From the cell containing the given text, extract its center point as [x, y] coordinate. 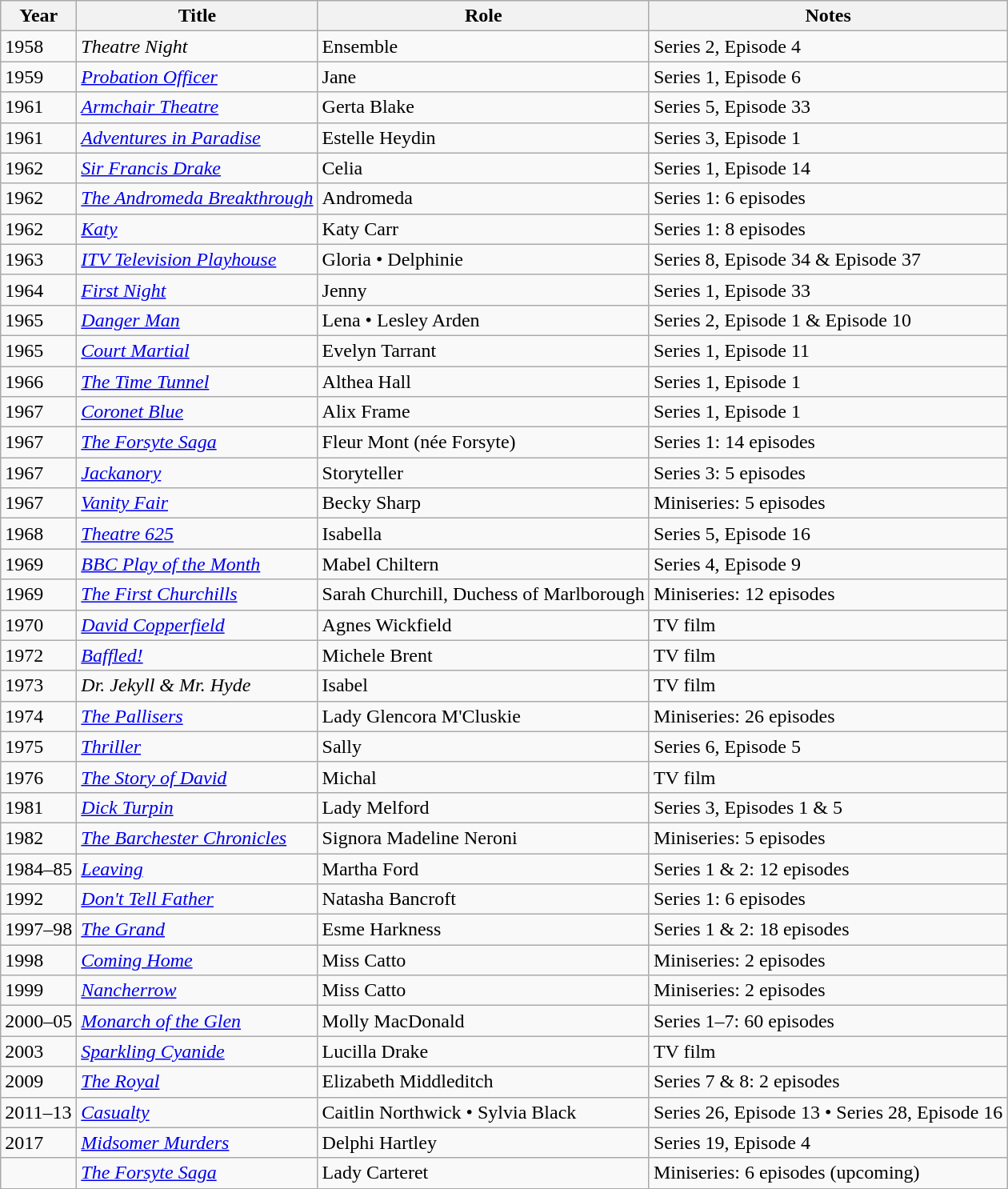
Role [483, 16]
Series 7 & 8: 2 episodes [827, 1082]
Miniseries: 12 episodes [827, 594]
Esme Harkness [483, 930]
Agnes Wickfield [483, 625]
Notes [827, 16]
Series 8, Episode 34 & Episode 37 [827, 259]
Sir Francis Drake [197, 168]
Series 19, Episode 4 [827, 1143]
Series 3: 5 episodes [827, 473]
2009 [38, 1082]
Adventures in Paradise [197, 138]
Court Martial [197, 350]
Fleur Mont (née Forsyte) [483, 442]
Series 3, Episodes 1 & 5 [827, 807]
Mabel Chiltern [483, 564]
Series 1, Episode 6 [827, 77]
Molly MacDonald [483, 1021]
1975 [38, 747]
Series 5, Episode 16 [827, 534]
Becky Sharp [483, 503]
1982 [38, 838]
1976 [38, 777]
Sparkling Cyanide [197, 1051]
Monarch of the Glen [197, 1021]
Baffled! [197, 655]
1992 [38, 899]
Evelyn Tarrant [483, 350]
Elizabeth Middleditch [483, 1082]
1968 [38, 534]
1997–98 [38, 930]
Andromeda [483, 198]
1981 [38, 807]
Miniseries: 6 episodes (upcoming) [827, 1173]
Series 1 & 2: 12 episodes [827, 868]
Don't Tell Father [197, 899]
Isabella [483, 534]
David Copperfield [197, 625]
Caitlin Northwick • Sylvia Black [483, 1112]
Nancherrow [197, 991]
Michele Brent [483, 655]
Thriller [197, 747]
1966 [38, 382]
Lady Melford [483, 807]
Vanity Fair [197, 503]
Series 4, Episode 9 [827, 564]
Danger Man [197, 320]
The First Churchills [197, 594]
The Andromeda Breakthrough [197, 198]
Series 1, Episode 11 [827, 350]
Lady Glencora M'Cluskie [483, 716]
ITV Television Playhouse [197, 259]
1964 [38, 290]
2011–13 [38, 1112]
Estelle Heydin [483, 138]
First Night [197, 290]
Coming Home [197, 960]
Series 5, Episode 33 [827, 107]
1974 [38, 716]
Natasha Bancroft [483, 899]
Year [38, 16]
1958 [38, 46]
Dick Turpin [197, 807]
Leaving [197, 868]
Series 1: 8 episodes [827, 229]
Martha Ford [483, 868]
Alix Frame [483, 412]
1984–85 [38, 868]
Sarah Churchill, Duchess of Marlborough [483, 594]
Series 1–7: 60 episodes [827, 1021]
2000–05 [38, 1021]
Dr. Jekyll & Mr. Hyde [197, 686]
The Time Tunnel [197, 382]
BBC Play of the Month [197, 564]
Series 1, Episode 14 [827, 168]
Coronet Blue [197, 412]
Katy Carr [483, 229]
2003 [38, 1051]
Series 3, Episode 1 [827, 138]
Jane [483, 77]
1970 [38, 625]
1999 [38, 991]
Jackanory [197, 473]
Series 2, Episode 4 [827, 46]
Michal [483, 777]
Ensemble [483, 46]
Series 26, Episode 13 • Series 28, Episode 16 [827, 1112]
Armchair Theatre [197, 107]
The Grand [197, 930]
Delphi Hartley [483, 1143]
The Royal [197, 1082]
Theatre 625 [197, 534]
Gloria • Delphinie [483, 259]
Lena • Lesley Arden [483, 320]
1973 [38, 686]
Series 6, Episode 5 [827, 747]
The Story of David [197, 777]
Title [197, 16]
1963 [38, 259]
Theatre Night [197, 46]
The Pallisers [197, 716]
Probation Officer [197, 77]
Katy [197, 229]
Series 2, Episode 1 & Episode 10 [827, 320]
Series 1, Episode 33 [827, 290]
The Barchester Chronicles [197, 838]
Isabel [483, 686]
Sally [483, 747]
Jenny [483, 290]
Series 1: 14 episodes [827, 442]
1998 [38, 960]
1972 [38, 655]
Casualty [197, 1112]
2017 [38, 1143]
Midsomer Murders [197, 1143]
Lucilla Drake [483, 1051]
Series 1 & 2: 18 episodes [827, 930]
Miniseries: 26 episodes [827, 716]
Celia [483, 168]
1959 [38, 77]
Storyteller [483, 473]
Signora Madeline Neroni [483, 838]
Lady Carteret [483, 1173]
Althea Hall [483, 382]
Gerta Blake [483, 107]
